Scan for the cell matching the given text and deliver its [x, y] coordinate at center. 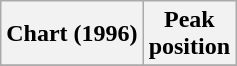
Peakposition [189, 34]
Chart (1996) [72, 34]
